From the cell containing the given text, extract its center point as [x, y] coordinate. 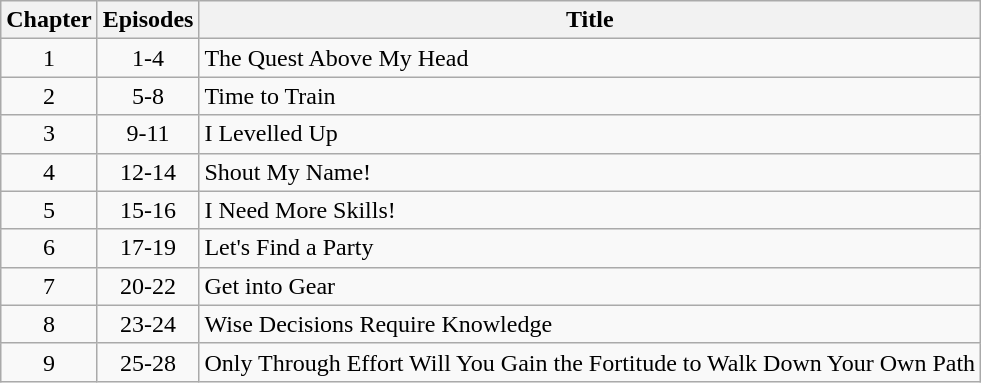
8 [49, 324]
Only Through Effort Will You Gain the Fortitude to Walk Down Your Own Path [590, 362]
6 [49, 248]
9-11 [148, 134]
Time to Train [590, 96]
2 [49, 96]
5-8 [148, 96]
7 [49, 286]
5 [49, 210]
Let's Find a Party [590, 248]
4 [49, 172]
23-24 [148, 324]
17-19 [148, 248]
1 [49, 58]
1-4 [148, 58]
25-28 [148, 362]
Get into Gear [590, 286]
12-14 [148, 172]
15-16 [148, 210]
20-22 [148, 286]
Episodes [148, 20]
Title [590, 20]
I Levelled Up [590, 134]
I Need More Skills! [590, 210]
Chapter [49, 20]
Wise Decisions Require Knowledge [590, 324]
The Quest Above My Head [590, 58]
Shout My Name! [590, 172]
3 [49, 134]
9 [49, 362]
